Find where the given text appears and provide that cell's center as (X, Y) coordinate. 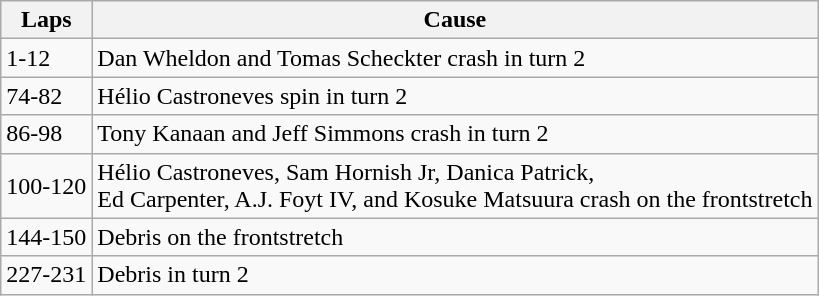
86-98 (46, 134)
144-150 (46, 237)
Cause (455, 20)
Hélio Castroneves, Sam Hornish Jr, Danica Patrick,Ed Carpenter, A.J. Foyt IV, and Kosuke Matsuura crash on the frontstretch (455, 186)
1-12 (46, 58)
Debris on the frontstretch (455, 237)
74-82 (46, 96)
Tony Kanaan and Jeff Simmons crash in turn 2 (455, 134)
Dan Wheldon and Tomas Scheckter crash in turn 2 (455, 58)
Hélio Castroneves spin in turn 2 (455, 96)
Debris in turn 2 (455, 275)
100-120 (46, 186)
Laps (46, 20)
227-231 (46, 275)
